Output the [X, Y] coordinate of the center of the cell containing the given text.  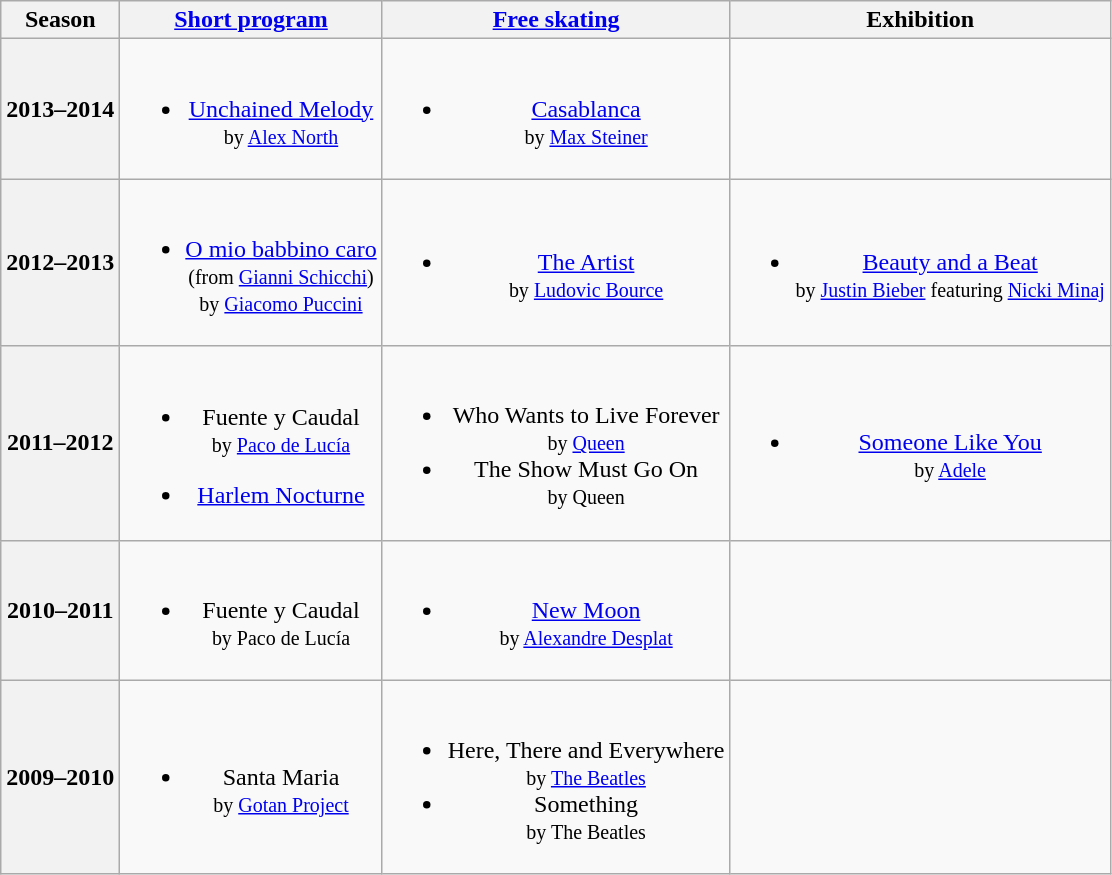
Santa Maria by Gotan Project [251, 777]
Short program [251, 20]
2009–2010 [60, 777]
2013–2014 [60, 109]
Casablanca by Max Steiner [556, 109]
Season [60, 20]
2012–2013 [60, 262]
Unchained Melody by Alex North [251, 109]
O mio babbino caro (from Gianni Schicchi) by Giacomo Puccini [251, 262]
Free skating [556, 20]
Someone Like You by Adele [920, 443]
Fuente y Caudal by Paco de Lucía Harlem Nocturne [251, 443]
Beauty and a Beat by Justin Bieber featuring Nicki Minaj [920, 262]
2010–2011 [60, 610]
Here, There and Everywhere by The Beatles Something by The Beatles [556, 777]
Exhibition [920, 20]
Who Wants to Live Forever by Queen The Show Must Go On by Queen [556, 443]
Fuente y Caudal by Paco de Lucía [251, 610]
2011–2012 [60, 443]
The Artist by Ludovic Bource [556, 262]
New Moon by Alexandre Desplat [556, 610]
